Locate the cell with the specified text and output its (X, Y) center coordinate. 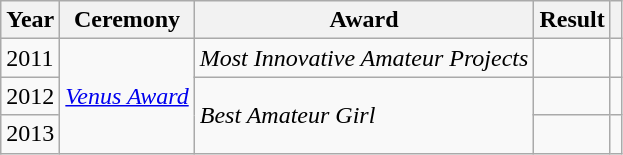
2013 (30, 134)
2011 (30, 58)
Result (572, 20)
Award (364, 20)
Most Innovative Amateur Projects (364, 58)
Ceremony (127, 20)
2012 (30, 96)
Venus Award (127, 96)
Year (30, 20)
Best Amateur Girl (364, 115)
